Identify which cell holds the provided text, then report its [x, y] central coordinate. 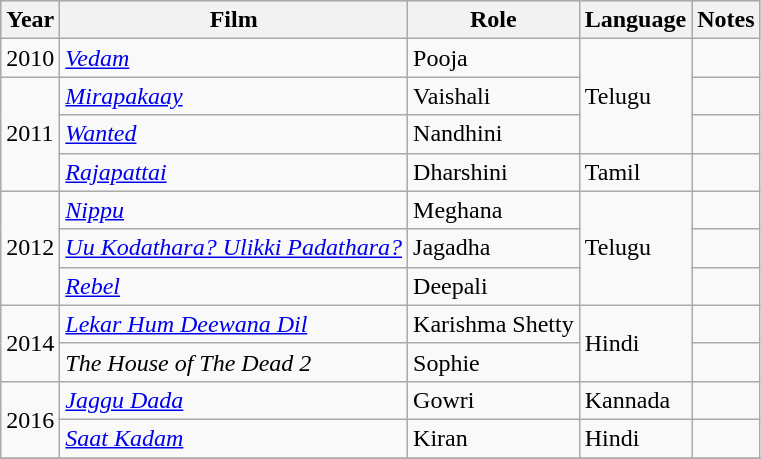
Film [234, 20]
Rebel [234, 286]
2010 [30, 58]
Wanted [234, 134]
2012 [30, 248]
Meghana [494, 210]
Deepali [494, 286]
2014 [30, 343]
Sophie [494, 362]
Mirapakaay [234, 96]
Karishma Shetty [494, 324]
Pooja [494, 58]
Dharshini [494, 172]
Jagadha [494, 248]
Lekar Hum Deewana Dil [234, 324]
Language [635, 20]
Tamil [635, 172]
Gowri [494, 400]
Jaggu Dada [234, 400]
Nippu [234, 210]
2011 [30, 134]
Uu Kodathara? Ulikki Padathara? [234, 248]
Vedam [234, 58]
Nandhini [494, 134]
Rajapattai [234, 172]
Notes [726, 20]
Kiran [494, 438]
Kannada [635, 400]
Role [494, 20]
2016 [30, 419]
The House of The Dead 2 [234, 362]
Year [30, 20]
Vaishali [494, 96]
Saat Kadam [234, 438]
